Scan for the cell matching the given text and deliver its [x, y] coordinate at center. 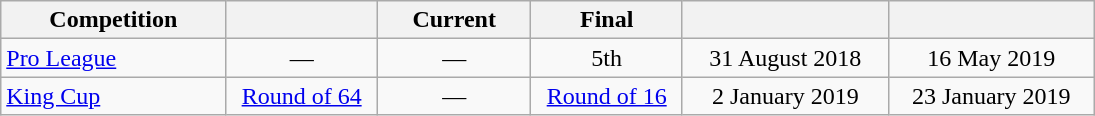
Pro League [114, 58]
Competition [114, 20]
5th [606, 58]
31 August 2018 [785, 58]
King Cup [114, 96]
Round of 16 [606, 96]
Round of 64 [302, 96]
Final [606, 20]
2 January 2019 [785, 96]
23 January 2019 [991, 96]
Current [454, 20]
16 May 2019 [991, 58]
